Extract the [x, y] coordinate from the center of the cell holding the provided text.  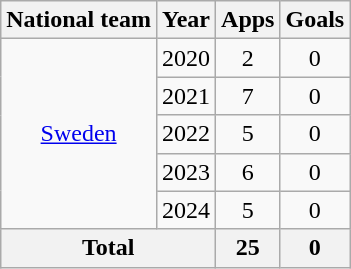
Apps [248, 20]
2020 [186, 58]
6 [248, 172]
2022 [186, 134]
25 [248, 248]
2024 [186, 210]
Sweden [79, 134]
Year [186, 20]
2 [248, 58]
Total [108, 248]
2021 [186, 96]
Goals [315, 20]
2023 [186, 172]
7 [248, 96]
National team [79, 20]
